Return [x, y] of the center of cell containing provided text 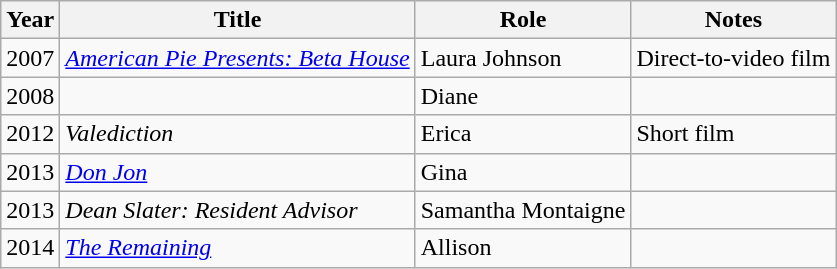
Notes [734, 20]
Year [30, 20]
Diane [523, 96]
Gina [523, 172]
2008 [30, 96]
Valediction [238, 134]
Title [238, 20]
2014 [30, 248]
Laura Johnson [523, 58]
Direct-to-video film [734, 58]
Erica [523, 134]
Allison [523, 248]
American Pie Presents: Beta House [238, 58]
Role [523, 20]
Dean Slater: Resident Advisor [238, 210]
The Remaining [238, 248]
Don Jon [238, 172]
2007 [30, 58]
Samantha Montaigne [523, 210]
2012 [30, 134]
Short film [734, 134]
